Scan for the cell matching the given text and deliver its (x, y) coordinate at center. 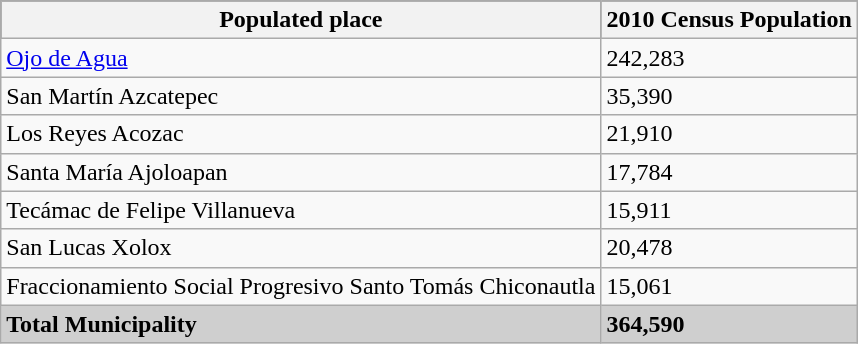
2010 Census Population (729, 20)
15,061 (729, 286)
Los Reyes Acozac (301, 134)
Tecámac de Felipe Villanueva (301, 210)
35,390 (729, 96)
20,478 (729, 248)
242,283 (729, 58)
Santa María Ajoloapan (301, 172)
364,590 (729, 324)
San Lucas Xolox (301, 248)
Populated place (301, 20)
17,784 (729, 172)
Ojo de Agua (301, 58)
Fraccionamiento Social Progresivo Santo Tomás Chiconautla (301, 286)
San Martín Azcatepec (301, 96)
Total Municipality (301, 324)
15,911 (729, 210)
21,910 (729, 134)
